Locate the cell with the specified text and output its [X, Y] center coordinate. 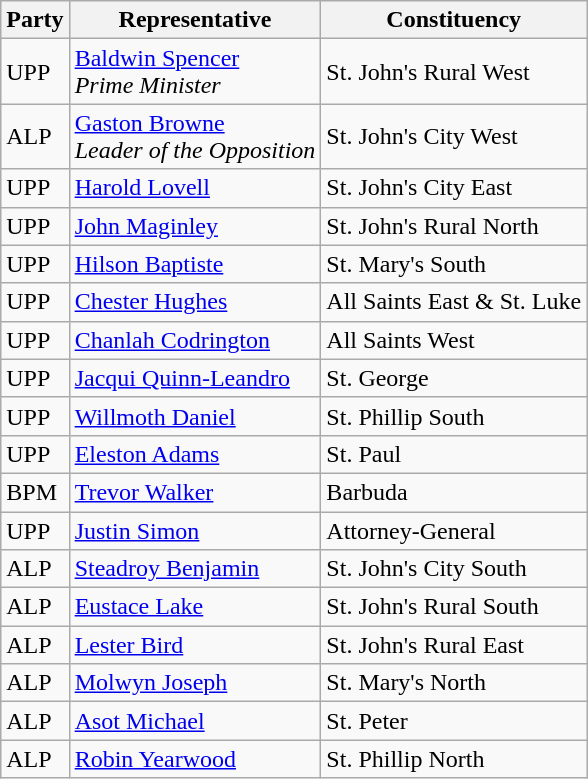
St. Paul [454, 454]
BPM [35, 492]
Hilson Baptiste [195, 264]
St. John's Rural East [454, 645]
St. John's Rural South [454, 607]
St. John's City South [454, 569]
St. John's City East [454, 188]
Constituency [454, 20]
Lester Bird [195, 645]
Gaston BrowneLeader of the Opposition [195, 136]
Willmoth Daniel [195, 416]
St. John's City West [454, 136]
St. John's Rural North [454, 226]
Trevor Walker [195, 492]
Harold Lovell [195, 188]
Molwyn Joseph [195, 683]
Chanlah Codrington [195, 340]
St. John's Rural West [454, 72]
Asot Michael [195, 721]
St. Mary's South [454, 264]
St. George [454, 378]
St. Phillip North [454, 759]
Baldwin SpencerPrime Minister [195, 72]
Justin Simon [195, 531]
St. Phillip South [454, 416]
Chester Hughes [195, 302]
Robin Yearwood [195, 759]
Attorney-General [454, 531]
Representative [195, 20]
Steadroy Benjamin [195, 569]
Jacqui Quinn-Leandro [195, 378]
St. Mary's North [454, 683]
Party [35, 20]
John Maginley [195, 226]
St. Peter [454, 721]
All Saints West [454, 340]
All Saints East & St. Luke [454, 302]
Eustace Lake [195, 607]
Barbuda [454, 492]
Eleston Adams [195, 454]
